Locate the cell with the specified text and output its [X, Y] center coordinate. 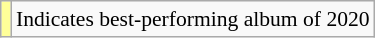
Indicates best-performing album of 2020 [193, 19]
